Find where the given text appears and provide that cell's center as [x, y] coordinate. 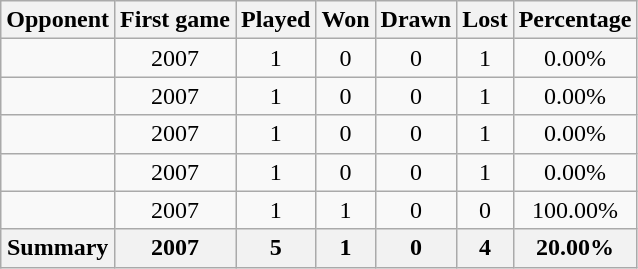
Lost [485, 20]
Opponent [58, 20]
20.00% [575, 248]
5 [276, 248]
100.00% [575, 210]
Drawn [416, 20]
Played [276, 20]
Won [346, 20]
4 [485, 248]
Summary [58, 248]
Percentage [575, 20]
First game [176, 20]
